Scan for the cell matching the given text and deliver its (X, Y) coordinate at center. 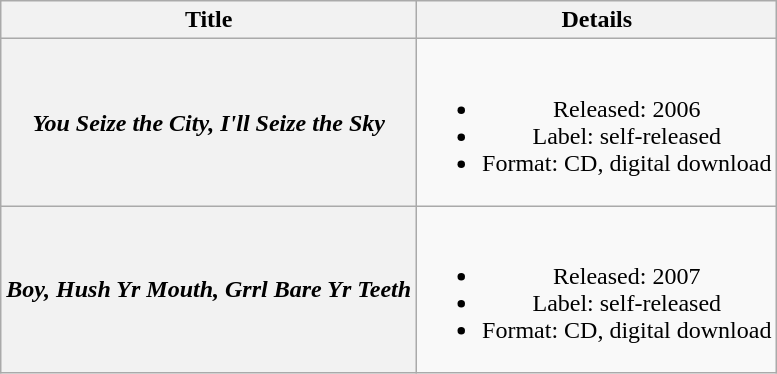
Released: 2006Label: self-releasedFormat: CD, digital download (597, 122)
Title (209, 20)
Boy, Hush Yr Mouth, Grrl Bare Yr Teeth (209, 290)
Released: 2007Label: self-releasedFormat: CD, digital download (597, 290)
Details (597, 20)
You Seize the City, I'll Seize the Sky (209, 122)
